Return (X, Y) of the center of cell containing provided text 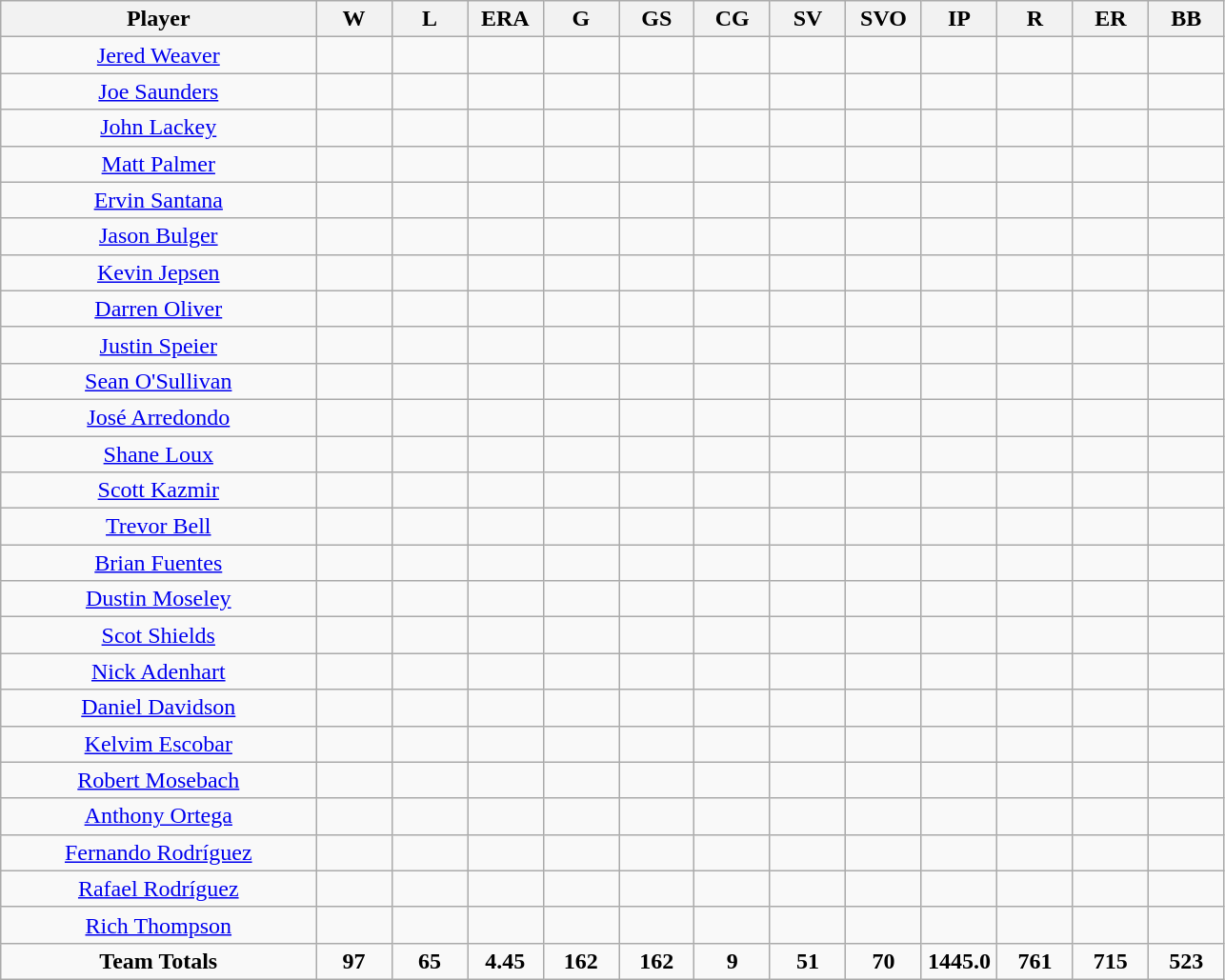
IP (958, 19)
523 (1187, 961)
Scot Shields (158, 635)
Daniel Davidson (158, 708)
761 (1034, 961)
Jason Bulger (158, 236)
9 (732, 961)
Sean O'Sullivan (158, 381)
L (429, 19)
BB (1187, 19)
1445.0 (958, 961)
Joe Saunders (158, 91)
65 (429, 961)
GS (657, 19)
W (354, 19)
SVO (884, 19)
Shane Loux (158, 454)
G (581, 19)
4.45 (505, 961)
Trevor Bell (158, 527)
José Arredondo (158, 417)
715 (1111, 961)
Anthony Ortega (158, 816)
Brian Fuentes (158, 563)
CG (732, 19)
51 (808, 961)
Justin Speier (158, 345)
Dustin Moseley (158, 599)
Player (158, 19)
70 (884, 961)
Kevin Jepsen (158, 272)
ERA (505, 19)
Jered Weaver (158, 55)
Darren Oliver (158, 309)
Ervin Santana (158, 200)
Scott Kazmir (158, 490)
Robert Mosebach (158, 780)
Rafael Rodríguez (158, 889)
R (1034, 19)
ER (1111, 19)
Team Totals (158, 961)
SV (808, 19)
Nick Adenhart (158, 671)
97 (354, 961)
John Lackey (158, 128)
Matt Palmer (158, 164)
Rich Thompson (158, 925)
Fernando Rodríguez (158, 852)
Kelvim Escobar (158, 744)
